Provide the (X, Y) coordinate of the cell's center where the given text is located.  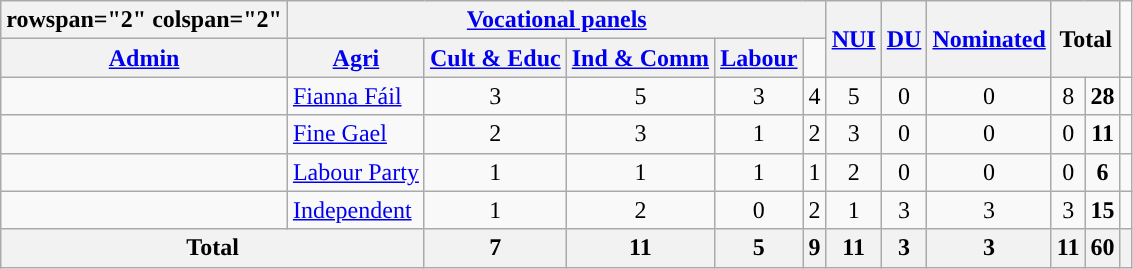
7 (495, 248)
Nominated (989, 39)
DU (904, 39)
Ind & Comm (640, 58)
Fianna Fáil (356, 96)
15 (1102, 210)
60 (1102, 248)
Admin (144, 58)
Independent (356, 210)
Fine Gael (356, 134)
rowspan="2" colspan="2" (144, 20)
9 (814, 248)
Cult & Educ (495, 58)
Agri (356, 58)
4 (814, 96)
NUI (854, 39)
28 (1102, 96)
8 (1068, 96)
Labour (759, 58)
Vocational panels (556, 20)
Labour Party (356, 172)
6 (1102, 172)
